Search for the cell housing the specified text and yield its [X, Y] center coordinate. 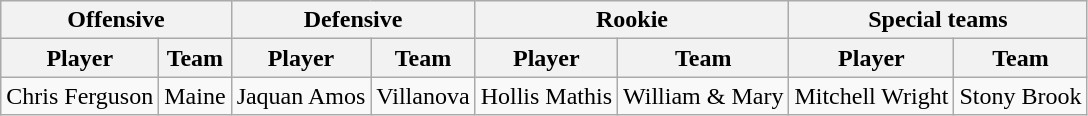
Villanova [423, 96]
Maine [195, 96]
Mitchell Wright [872, 96]
William & Mary [704, 96]
Jaquan Amos [301, 96]
Stony Brook [1020, 96]
Offensive [116, 20]
Defensive [353, 20]
Hollis Mathis [546, 96]
Chris Ferguson [80, 96]
Rookie [632, 20]
Special teams [938, 20]
